Scan for the cell matching the given text and deliver its [X, Y] coordinate at center. 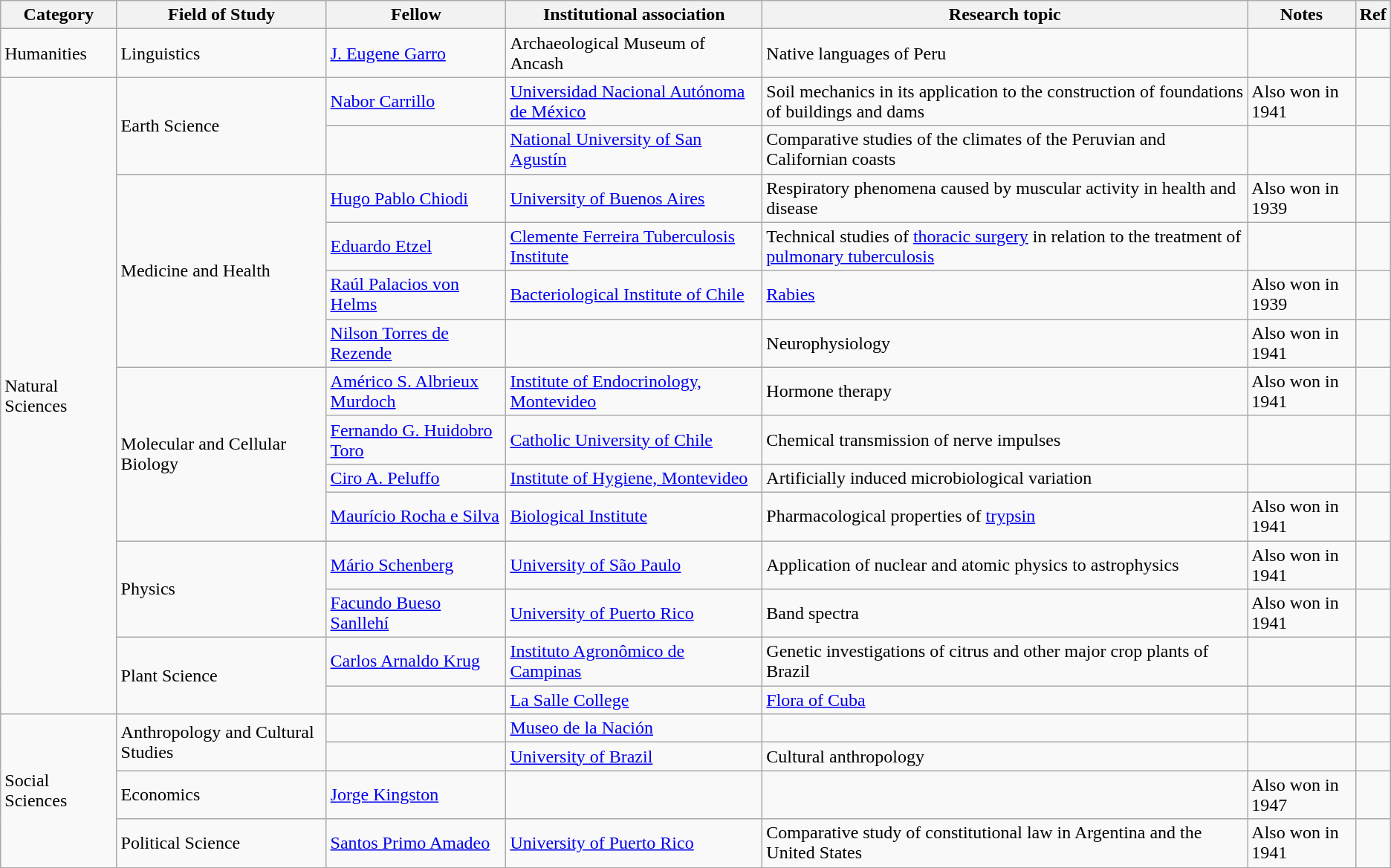
J. Eugene Garro [416, 54]
Instituto Agronômico de Campinas [635, 661]
Biological Institute [635, 516]
Universidad Nacional Autónoma de México [635, 101]
Raúl Palacios von Helms [416, 294]
La Salle College [635, 700]
Clemente Ferreira Tuberculosis Institute [635, 247]
University of Brazil [635, 757]
Linguistics [221, 54]
Political Science [221, 843]
Américo S. Albrieux Murdoch [416, 391]
Natural Sciences [59, 395]
Ref [1373, 15]
Plant Science [221, 676]
Facundo Bueso Sanllehí [416, 614]
Neurophysiology [1005, 343]
Hormone therapy [1005, 391]
Comparative studies of the climates of the Peruvian and Californian coasts [1005, 150]
Santos Primo Amadeo [416, 843]
Category [59, 15]
Flora of Cuba [1005, 700]
Genetic investigations of citrus and other major crop plants of Brazil [1005, 661]
Comparative study of constitutional law in Argentina and the United States [1005, 843]
Nabor Carrillo [416, 101]
Mário Schenberg [416, 565]
Pharmacological properties of trypsin [1005, 516]
Band spectra [1005, 614]
Maurício Rocha e Silva [416, 516]
Institute of Hygiene, Montevideo [635, 478]
Fernando G. Huidobro Toro [416, 440]
Eduardo Etzel [416, 247]
Jorge Kingston [416, 795]
Technical studies of thoracic surgery in relation to the treatment of pulmonary tuberculosis [1005, 247]
Also won in 1947 [1302, 795]
Anthropology and Cultural Studies [221, 742]
Rabies [1005, 294]
Catholic University of Chile [635, 440]
Soil mechanics in its application to the construction of foundations of buildings and dams [1005, 101]
Institute of Endocrinology, Montevideo [635, 391]
Fellow [416, 15]
Application of nuclear and atomic physics to astrophysics [1005, 565]
National University of San Agustín [635, 150]
Economics [221, 795]
Earth Science [221, 126]
Bacteriological Institute of Chile [635, 294]
Research topic [1005, 15]
Museo de la Nación [635, 728]
Carlos Arnaldo Krug [416, 661]
Ciro A. Peluffo [416, 478]
Physics [221, 589]
Archaeological Museum of Ancash [635, 54]
Cultural anthropology [1005, 757]
Social Sciences [59, 791]
Notes [1302, 15]
University of Buenos Aires [635, 198]
Nilson Torres de Rezende [416, 343]
Artificially induced microbiological variation [1005, 478]
Institutional association [635, 15]
Field of Study [221, 15]
University of São Paulo [635, 565]
Chemical transmission of nerve impulses [1005, 440]
Humanities [59, 54]
Native languages of Peru [1005, 54]
Molecular and Cellular Biology [221, 453]
Hugo Pablo Chiodi [416, 198]
Respiratory phenomena caused by muscular activity in health and disease [1005, 198]
Medicine and Health [221, 271]
